Return (x, y) of the center of cell containing provided text 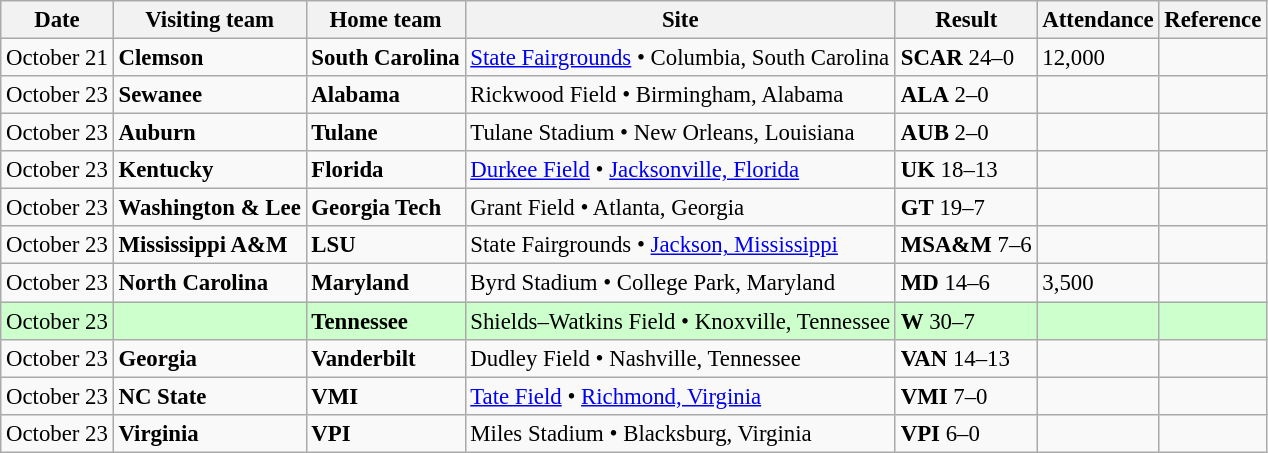
SCAR 24–0 (966, 58)
Tulane (386, 133)
MSA&M 7–6 (966, 245)
Result (966, 20)
Vanderbilt (386, 358)
VPI 6–0 (966, 433)
State Fairgrounds • Jackson, Mississippi (680, 245)
UK 18–13 (966, 170)
VPI (386, 433)
NC State (210, 396)
Reference (1213, 20)
Home team (386, 20)
VMI 7–0 (966, 396)
Tennessee (386, 321)
Georgia Tech (386, 208)
LSU (386, 245)
Virginia (210, 433)
VAN 14–13 (966, 358)
Alabama (386, 95)
AUB 2–0 (966, 133)
Miles Stadium • Blacksburg, Virginia (680, 433)
Florida (386, 170)
Byrd Stadium • College Park, Maryland (680, 283)
Mississippi A&M (210, 245)
Dudley Field • Nashville, Tennessee (680, 358)
North Carolina (210, 283)
Durkee Field • Jacksonville, Florida (680, 170)
MD 14–6 (966, 283)
Maryland (386, 283)
12,000 (1098, 58)
South Carolina (386, 58)
State Fairgrounds • Columbia, South Carolina (680, 58)
October 21 (57, 58)
Tulane Stadium • New Orleans, Louisiana (680, 133)
Shields–Watkins Field • Knoxville, Tennessee (680, 321)
VMI (386, 396)
Attendance (1098, 20)
Georgia (210, 358)
3,500 (1098, 283)
Clemson (210, 58)
Tate Field • Richmond, Virginia (680, 396)
Auburn (210, 133)
Washington & Lee (210, 208)
GT 19–7 (966, 208)
W 30–7 (966, 321)
ALA 2–0 (966, 95)
Site (680, 20)
Rickwood Field • Birmingham, Alabama (680, 95)
Grant Field • Atlanta, Georgia (680, 208)
Date (57, 20)
Visiting team (210, 20)
Sewanee (210, 95)
Kentucky (210, 170)
